Capture the cell that displays the provided text and extract its [x, y] central coordinate. 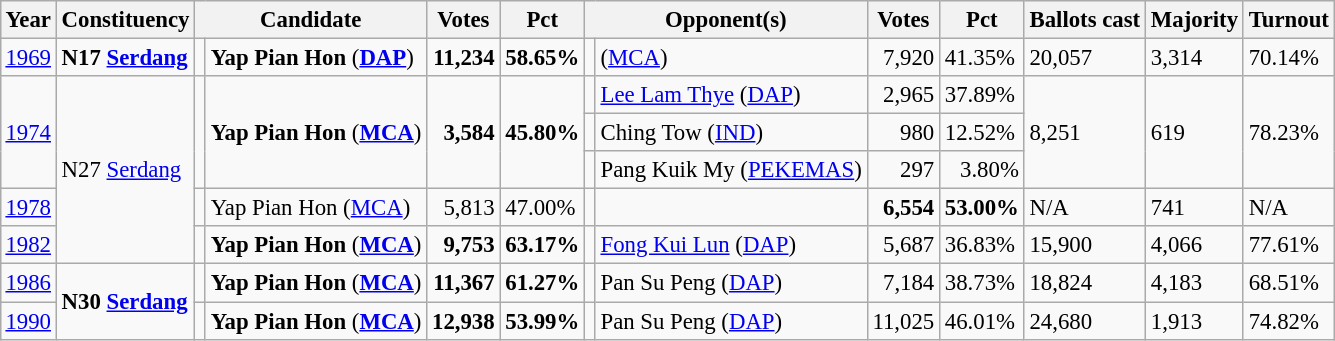
Ballots cast [1084, 20]
N17 Serdang [125, 57]
619 [1195, 132]
4,183 [1195, 283]
1969 [28, 57]
Pang Kuik My (PEKEMAS) [731, 170]
18,824 [1084, 283]
53.00% [982, 208]
41.35% [982, 57]
(MCA) [731, 57]
7,920 [903, 57]
741 [1195, 208]
5,687 [903, 245]
68.51% [1288, 283]
Candidate [311, 20]
61.27% [542, 283]
38.73% [982, 283]
Ching Tow (IND) [731, 133]
3.80% [982, 170]
980 [903, 133]
1978 [28, 208]
2,965 [903, 95]
47.00% [542, 208]
Lee Lam Thye (DAP) [731, 95]
1990 [28, 321]
297 [903, 170]
24,680 [1084, 321]
9,753 [464, 245]
Fong Kui Lun (DAP) [731, 245]
Year [28, 20]
N30 Serdang [125, 302]
63.17% [542, 245]
3,584 [464, 132]
11,367 [464, 283]
37.89% [982, 95]
70.14% [1288, 57]
8,251 [1084, 132]
6,554 [903, 208]
Opponent(s) [726, 20]
4,066 [1195, 245]
Yap Pian Hon (DAP) [316, 57]
74.82% [1288, 321]
Turnout [1288, 20]
1982 [28, 245]
11,025 [903, 321]
36.83% [982, 245]
12.52% [982, 133]
12,938 [464, 321]
5,813 [464, 208]
3,314 [1195, 57]
78.23% [1288, 132]
15,900 [1084, 245]
1,913 [1195, 321]
58.65% [542, 57]
1974 [28, 132]
45.80% [542, 132]
Constituency [125, 20]
20,057 [1084, 57]
1986 [28, 283]
11,234 [464, 57]
Majority [1195, 20]
77.61% [1288, 245]
7,184 [903, 283]
N27 Serdang [125, 170]
53.99% [542, 321]
46.01% [982, 321]
